Scan for the cell matching the given text and deliver its [X, Y] coordinate at center. 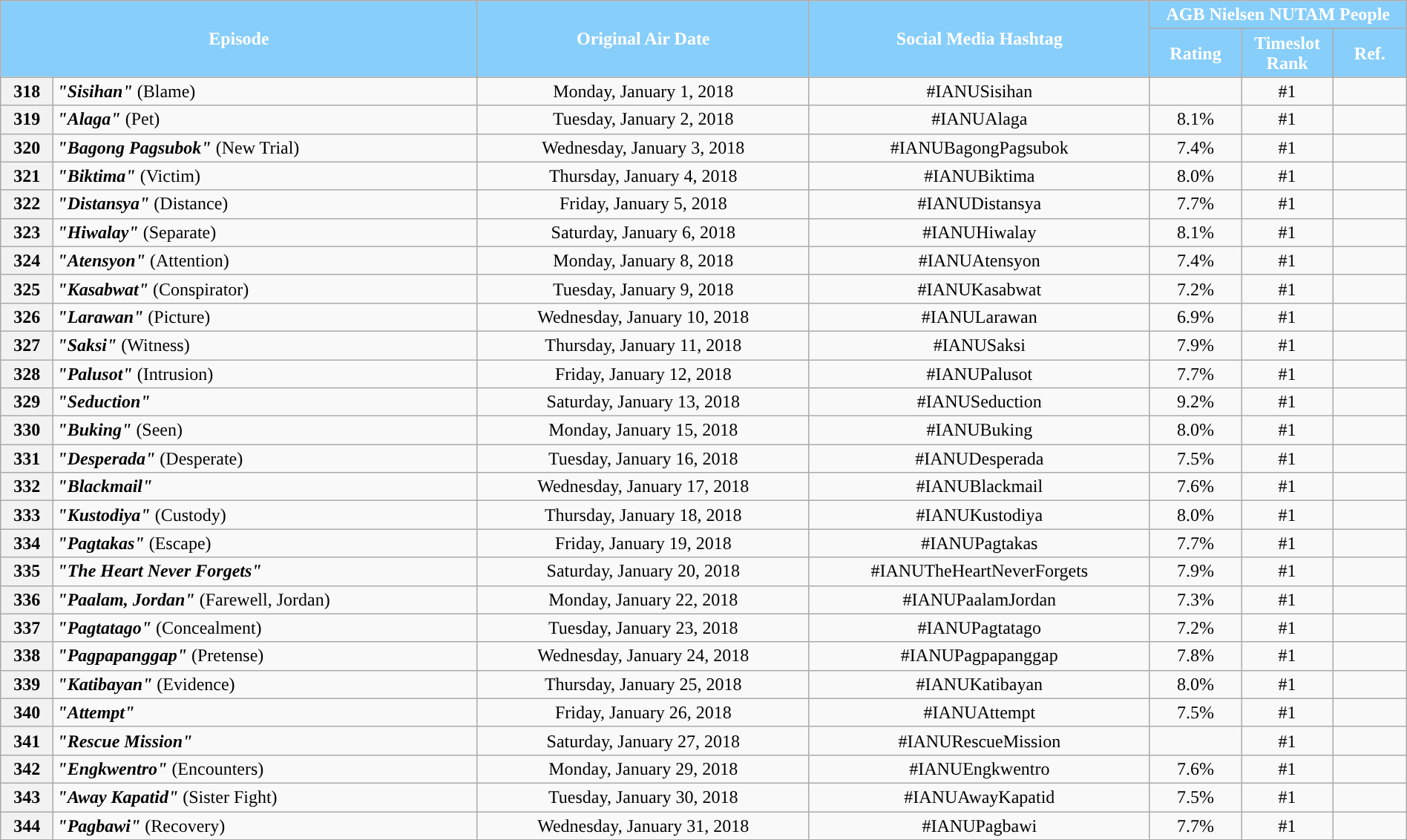
332 [27, 487]
Thursday, January 18, 2018 [643, 515]
"Alaga" (Pet) [266, 119]
"Buking" (Seen) [266, 430]
#IANULarawan [980, 317]
"Palusot" (Intrusion) [266, 373]
#IANUDistansya [980, 204]
337 [27, 628]
"Pagtakas" (Escape) [266, 543]
342 [27, 769]
#IANUHiwalay [980, 232]
"The Heart Never Forgets" [266, 571]
#IANUKasabwat [980, 289]
TimeslotRank [1288, 53]
"Atensyon" (Attention) [266, 260]
Social Media Hashtag [980, 39]
Monday, January 22, 2018 [643, 600]
9.2% [1196, 402]
7.3% [1196, 600]
"Desperada" (Desperate) [266, 459]
"Saksi" (Witness) [266, 345]
Rating [1196, 53]
#IANURescueMission [980, 741]
#IANUTheHeartNeverForgets [980, 571]
Friday, January 19, 2018 [643, 543]
#IANUKatibayan [980, 684]
#IANUBagongPagsubok [980, 148]
322 [27, 204]
Ref. [1370, 53]
"Blackmail" [266, 487]
Thursday, January 25, 2018 [643, 684]
AGB Nielsen NUTAM People [1278, 15]
Monday, January 8, 2018 [643, 260]
"Attempt" [266, 712]
Wednesday, January 31, 2018 [643, 826]
"Biktima" (Victim) [266, 176]
344 [27, 826]
#IANUPagpapanggap [980, 656]
340 [27, 712]
Tuesday, January 9, 2018 [643, 289]
Monday, January 29, 2018 [643, 769]
#IANUSeduction [980, 402]
Saturday, January 6, 2018 [643, 232]
Tuesday, January 2, 2018 [643, 119]
#IANUEngkwentro [980, 769]
"Katibayan" (Evidence) [266, 684]
328 [27, 373]
318 [27, 91]
Tuesday, January 30, 2018 [643, 797]
339 [27, 684]
"Pagpapanggap" (Pretense) [266, 656]
341 [27, 741]
Thursday, January 11, 2018 [643, 345]
Friday, January 12, 2018 [643, 373]
#IANUPagbawi [980, 826]
#IANUSisihan [980, 91]
325 [27, 289]
319 [27, 119]
335 [27, 571]
Friday, January 5, 2018 [643, 204]
#IANUBuking [980, 430]
327 [27, 345]
#IANUPagtatago [980, 628]
324 [27, 260]
333 [27, 515]
Episode [239, 39]
Wednesday, January 24, 2018 [643, 656]
Saturday, January 13, 2018 [643, 402]
330 [27, 430]
331 [27, 459]
#IANUPalusot [980, 373]
"Kasabwat" (Conspirator) [266, 289]
#IANUAtensyon [980, 260]
Wednesday, January 17, 2018 [643, 487]
Tuesday, January 16, 2018 [643, 459]
"Pagbawi" (Recovery) [266, 826]
Thursday, January 4, 2018 [643, 176]
#IANUAttempt [980, 712]
#IANUSaksi [980, 345]
"Seduction" [266, 402]
323 [27, 232]
#IANUDesperada [980, 459]
Wednesday, January 3, 2018 [643, 148]
334 [27, 543]
Friday, January 26, 2018 [643, 712]
"Paalam, Jordan" (Farewell, Jordan) [266, 600]
#IANUPagtakas [980, 543]
"Bagong Pagsubok" (New Trial) [266, 148]
329 [27, 402]
338 [27, 656]
"Distansya" (Distance) [266, 204]
336 [27, 600]
#IANUAlaga [980, 119]
Wednesday, January 10, 2018 [643, 317]
"Kustodiya" (Custody) [266, 515]
#IANUBiktima [980, 176]
Original Air Date [643, 39]
"Pagtatago" (Concealment) [266, 628]
"Hiwalay" (Separate) [266, 232]
#IANUBlackmail [980, 487]
#IANUKustodiya [980, 515]
#IANUAwayKapatid [980, 797]
326 [27, 317]
321 [27, 176]
Monday, January 1, 2018 [643, 91]
6.9% [1196, 317]
343 [27, 797]
"Engkwentro" (Encounters) [266, 769]
7.8% [1196, 656]
#IANUPaalamJordan [980, 600]
"Away Kapatid" (Sister Fight) [266, 797]
"Larawan" (Picture) [266, 317]
Tuesday, January 23, 2018 [643, 628]
Saturday, January 20, 2018 [643, 571]
"Sisihan" (Blame) [266, 91]
Saturday, January 27, 2018 [643, 741]
320 [27, 148]
"Rescue Mission" [266, 741]
Monday, January 15, 2018 [643, 430]
